Extract the (x, y) coordinate from the center of the cell holding the provided text.  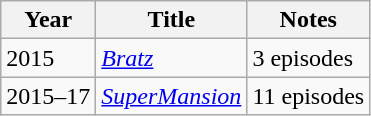
SuperMansion (172, 96)
2015 (48, 58)
2015–17 (48, 96)
Title (172, 20)
Notes (308, 20)
3 episodes (308, 58)
Bratz (172, 58)
11 episodes (308, 96)
Year (48, 20)
